Extract the [X, Y] coordinate from the center of the cell holding the provided text.  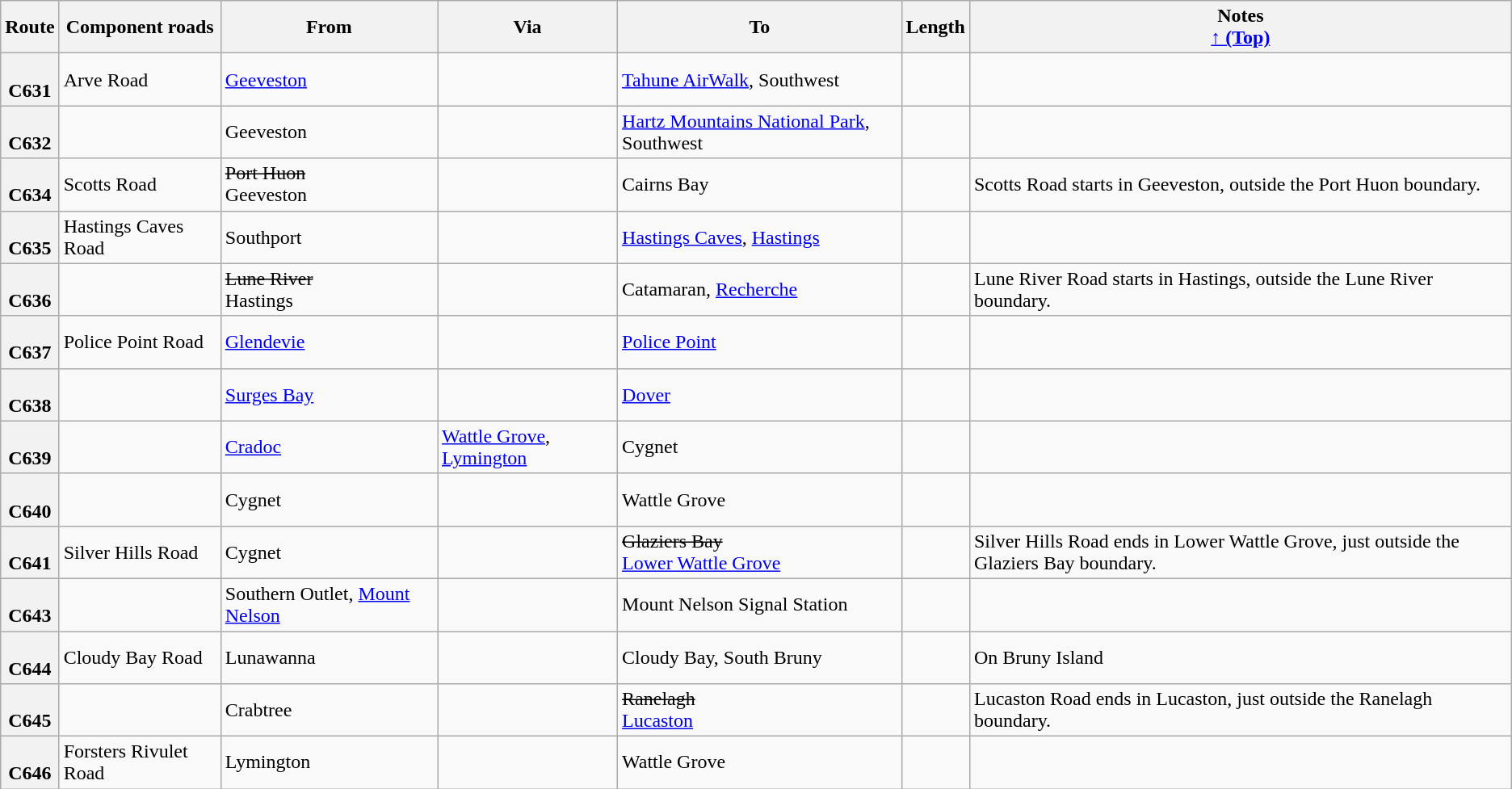
Catamaran, Recherche [760, 289]
C641 [30, 552]
C643 [30, 604]
Via [528, 27]
C640 [30, 499]
C637 [30, 342]
Silver Hills Road [140, 552]
C632 [30, 132]
Lunawanna [329, 657]
Glendevie [329, 342]
C639 [30, 447]
Ranelagh Lucaston [760, 711]
To [760, 27]
Crabtree [329, 711]
Mount Nelson Signal Station [760, 604]
Cloudy Bay, South Bruny [760, 657]
Cradoc [329, 447]
Forsters Rivulet Road [140, 762]
Surges Bay [329, 394]
Component roads [140, 27]
On Bruny Island [1241, 657]
Notes↑ (Top) [1241, 27]
Scotts Road [140, 184]
Route [30, 27]
Lucaston Road ends in Lucaston, just outside the Ranelagh boundary. [1241, 711]
Hastings Caves Road [140, 237]
Police Point [760, 342]
Glaziers Bay Lower Wattle Grove [760, 552]
Wattle Grove, Lymington [528, 447]
Lune River Hastings [329, 289]
Southern Outlet, Mount Nelson [329, 604]
Silver Hills Road ends in Lower Wattle Grove, just outside the Glaziers Bay boundary. [1241, 552]
Hartz Mountains National Park, Southwest [760, 132]
C636 [30, 289]
Lune River Road starts in Hastings, outside the Lune River boundary. [1241, 289]
Cloudy Bay Road [140, 657]
Tahune AirWalk, Southwest [760, 79]
Police Point Road [140, 342]
Scotts Road starts in Geeveston, outside the Port Huon boundary. [1241, 184]
C638 [30, 394]
Port Huon Geeveston [329, 184]
C646 [30, 762]
Hastings Caves, Hastings [760, 237]
C644 [30, 657]
Cairns Bay [760, 184]
Southport [329, 237]
C631 [30, 79]
Length [935, 27]
C634 [30, 184]
Dover [760, 394]
C645 [30, 711]
Arve Road [140, 79]
C635 [30, 237]
From [329, 27]
Lymington [329, 762]
